For the text-containing cell, return its midpoint in [x, y] coordinate format. 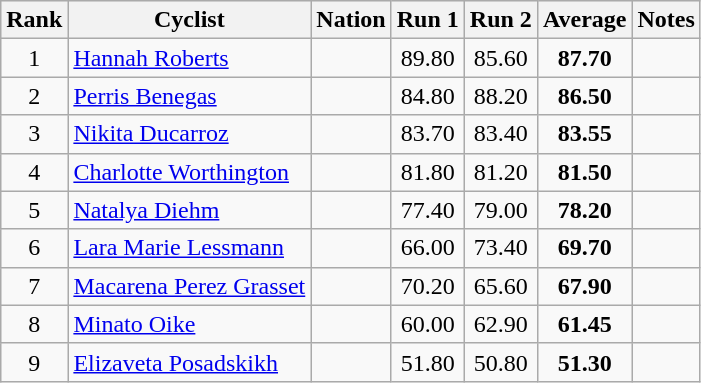
Average [584, 20]
5 [34, 210]
Notes [666, 20]
6 [34, 248]
61.45 [584, 324]
Perris Benegas [190, 96]
67.90 [584, 286]
83.55 [584, 134]
65.60 [500, 286]
81.50 [584, 172]
85.60 [500, 58]
Charlotte Worthington [190, 172]
69.70 [584, 248]
51.80 [428, 362]
50.80 [500, 362]
66.00 [428, 248]
70.20 [428, 286]
81.20 [500, 172]
7 [34, 286]
83.40 [500, 134]
4 [34, 172]
83.70 [428, 134]
1 [34, 58]
Nikita Ducarroz [190, 134]
62.90 [500, 324]
77.40 [428, 210]
9 [34, 362]
8 [34, 324]
Elizaveta Posadskikh [190, 362]
Macarena Perez Grasset [190, 286]
81.80 [428, 172]
Run 1 [428, 20]
Lara Marie Lessmann [190, 248]
Run 2 [500, 20]
Nation [351, 20]
2 [34, 96]
84.80 [428, 96]
Minato Oike [190, 324]
79.00 [500, 210]
86.50 [584, 96]
51.30 [584, 362]
Hannah Roberts [190, 58]
Rank [34, 20]
Cyclist [190, 20]
Natalya Diehm [190, 210]
73.40 [500, 248]
88.20 [500, 96]
60.00 [428, 324]
3 [34, 134]
89.80 [428, 58]
87.70 [584, 58]
78.20 [584, 210]
